Output the [x, y] coordinate of the center of the cell containing the given text.  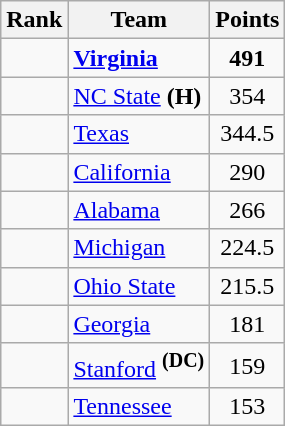
Alabama [139, 210]
290 [248, 172]
224.5 [248, 248]
Michigan [139, 248]
Georgia [139, 324]
Rank [34, 20]
NC State (H) [139, 96]
Stanford (DC) [139, 366]
Tennessee [139, 407]
344.5 [248, 134]
491 [248, 58]
Team [139, 20]
153 [248, 407]
Points [248, 20]
181 [248, 324]
Virginia [139, 58]
354 [248, 96]
266 [248, 210]
Ohio State [139, 286]
California [139, 172]
215.5 [248, 286]
159 [248, 366]
Texas [139, 134]
